Find where the given text appears and provide that cell's center as (x, y) coordinate. 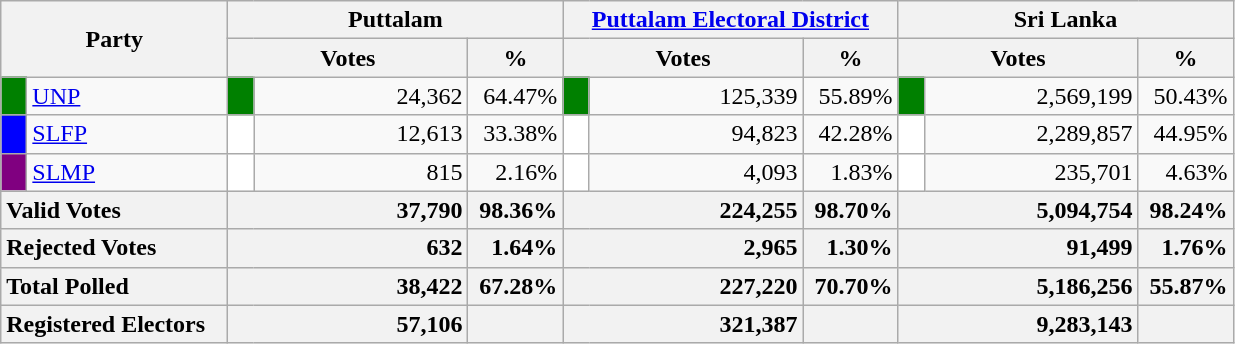
37,790 (348, 210)
55.87% (1186, 286)
Puttalam Electoral District (730, 20)
67.28% (516, 286)
55.89% (850, 96)
1.83% (850, 172)
235,701 (1031, 172)
Valid Votes (114, 210)
12,613 (361, 134)
94,823 (696, 134)
227,220 (683, 286)
321,387 (683, 324)
98.24% (1186, 210)
SLFP (128, 134)
2,289,857 (1031, 134)
2,965 (683, 248)
1.30% (850, 248)
632 (348, 248)
815 (361, 172)
2,569,199 (1031, 96)
4.63% (1186, 172)
125,339 (696, 96)
4,093 (696, 172)
50.43% (1186, 96)
Total Polled (114, 286)
98.70% (850, 210)
Rejected Votes (114, 248)
33.38% (516, 134)
SLMP (128, 172)
9,283,143 (1018, 324)
44.95% (1186, 134)
Sri Lanka (1066, 20)
64.47% (516, 96)
98.36% (516, 210)
Registered Electors (114, 324)
70.70% (850, 286)
42.28% (850, 134)
57,106 (348, 324)
1.64% (516, 248)
2.16% (516, 172)
24,362 (361, 96)
UNP (128, 96)
224,255 (683, 210)
91,499 (1018, 248)
5,186,256 (1018, 286)
1.76% (1186, 248)
Puttalam (396, 20)
38,422 (348, 286)
5,094,754 (1018, 210)
Party (114, 39)
